Locate the cell with the specified text and output its (x, y) center coordinate. 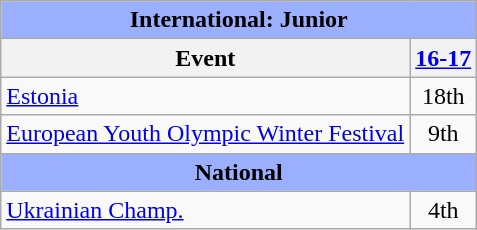
9th (444, 134)
Event (206, 58)
International: Junior (239, 20)
4th (444, 210)
16-17 (444, 58)
European Youth Olympic Winter Festival (206, 134)
Estonia (206, 96)
18th (444, 96)
National (239, 172)
Ukrainian Champ. (206, 210)
